Provide the (x, y) coordinate of the cell's center where the given text is located.  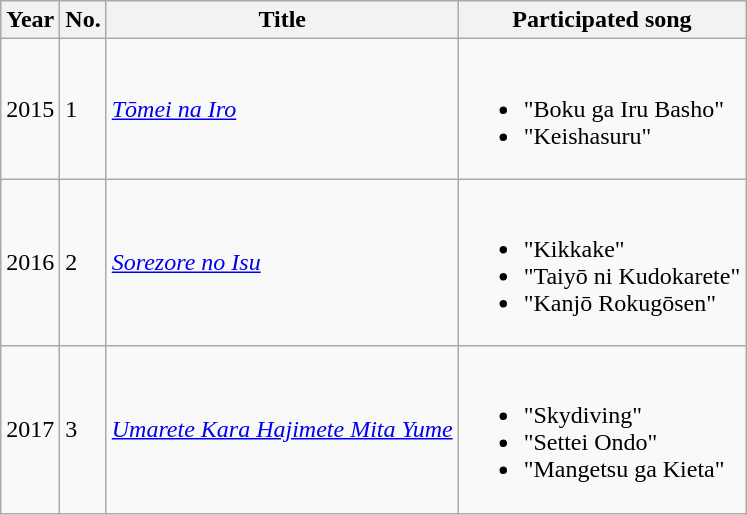
Umarete Kara Hajimete Mita Yume (282, 430)
Tōmei na Iro (282, 109)
2 (83, 262)
Title (282, 20)
No. (83, 20)
"Skydiving""Settei Ondo""Mangetsu ga Kieta" (602, 430)
1 (83, 109)
Sorezore no Isu (282, 262)
"Boku ga Iru Basho""Keishasuru" (602, 109)
Year (30, 20)
Participated song (602, 20)
2017 (30, 430)
2015 (30, 109)
2016 (30, 262)
"Kikkake""Taiyō ni Kudokarete""Kanjō Rokugōsen" (602, 262)
3 (83, 430)
